For the text-containing cell, return its midpoint in [x, y] coordinate format. 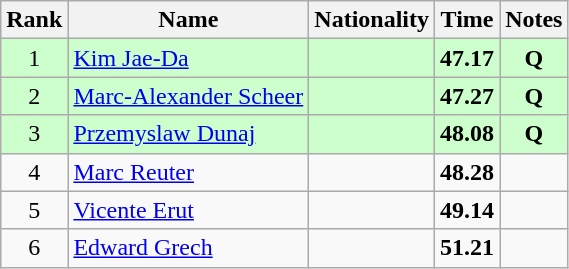
Rank [34, 20]
Time [468, 20]
Vicente Erut [188, 210]
1 [34, 58]
5 [34, 210]
48.08 [468, 134]
47.17 [468, 58]
2 [34, 96]
3 [34, 134]
Edward Grech [188, 248]
Przemyslaw Dunaj [188, 134]
Kim Jae-Da [188, 58]
Marc-Alexander Scheer [188, 96]
Nationality [372, 20]
51.21 [468, 248]
Marc Reuter [188, 172]
48.28 [468, 172]
Name [188, 20]
6 [34, 248]
49.14 [468, 210]
4 [34, 172]
Notes [534, 20]
47.27 [468, 96]
